Search for the cell housing the specified text and yield its [x, y] center coordinate. 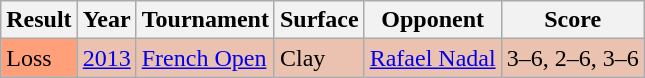
Score [572, 20]
Surface [319, 20]
2013 [106, 58]
Opponent [432, 20]
Result [39, 20]
Loss [39, 58]
Tournament [205, 20]
Rafael Nadal [432, 58]
Clay [319, 58]
3–6, 2–6, 3–6 [572, 58]
Year [106, 20]
French Open [205, 58]
